From the cell containing the given text, extract its center point as (x, y) coordinate. 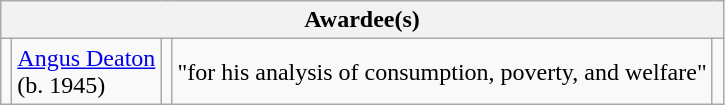
"for his analysis of consumption, poverty, and welfare" (442, 72)
Angus Deaton(b. 1945) (86, 72)
Awardee(s) (362, 20)
